Identify which cell holds the provided text, then report its (X, Y) central coordinate. 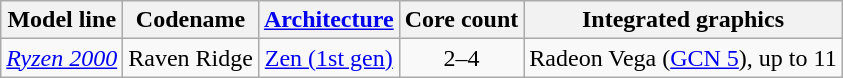
2–4 (462, 58)
Core count (462, 20)
Radeon Vega (GCN 5), up to 11 (683, 58)
Codename (191, 20)
Ryzen 2000 (62, 58)
Model line (62, 20)
Zen (1st gen) (328, 58)
Integrated graphics (683, 20)
Raven Ridge (191, 58)
Architecture (328, 20)
